Locate the cell with the specified text and output its [x, y] center coordinate. 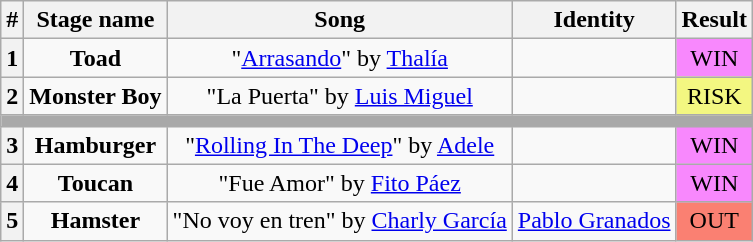
"Rolling In The Deep" by Adele [340, 145]
Stage name [96, 20]
2 [12, 96]
Song [340, 20]
"La Puerta" by Luis Miguel [340, 96]
3 [12, 145]
RISK [714, 96]
Pablo Granados [594, 221]
Monster Boy [96, 96]
Toad [96, 58]
5 [12, 221]
"Arrasando" by Thalía [340, 58]
1 [12, 58]
OUT [714, 221]
Identity [594, 20]
"Fue Amor" by Fito Páez [340, 183]
Hamster [96, 221]
"No voy en tren" by Charly García [340, 221]
# [12, 20]
Toucan [96, 183]
Hamburger [96, 145]
Result [714, 20]
4 [12, 183]
